Identify which cell holds the provided text, then report its [X, Y] central coordinate. 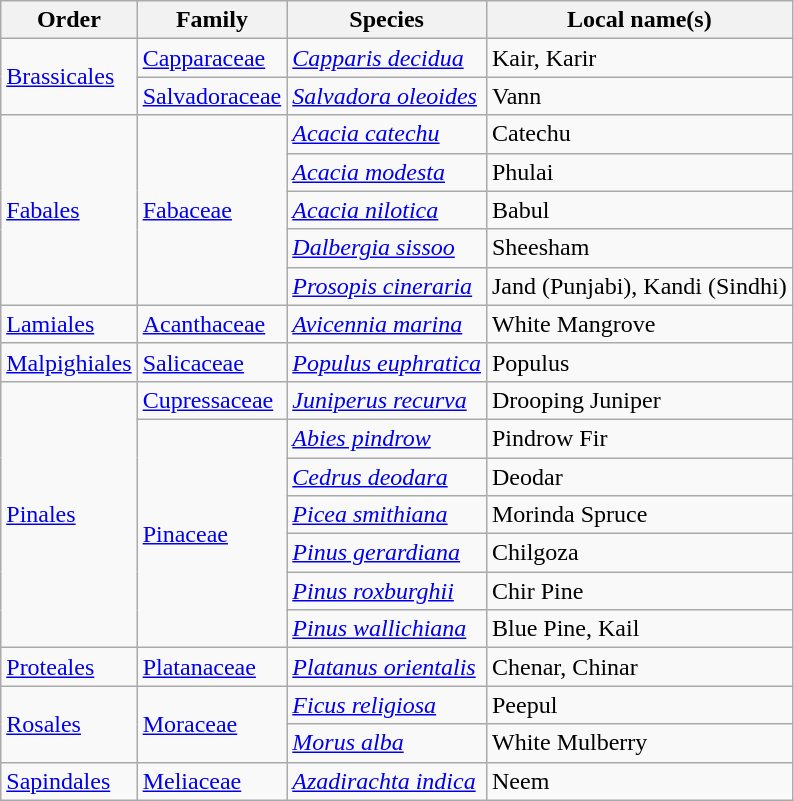
Sheesham [639, 248]
Juniperus recurva [387, 400]
Ficus religiosa [387, 705]
Azadirachta indica [387, 781]
Species [387, 20]
Acanthaceae [212, 324]
Neem [639, 781]
Meliaceae [212, 781]
Brassicales [69, 77]
Malpighiales [69, 362]
Capparaceae [212, 58]
Deodar [639, 477]
White Mangrove [639, 324]
Fabaceae [212, 210]
Salvadoraceae [212, 96]
Pinus gerardiana [387, 553]
Cupressaceae [212, 400]
Rosales [69, 724]
Picea smithiana [387, 515]
Platanus orientalis [387, 667]
Catechu [639, 134]
Pinus roxburghii [387, 591]
Populus [639, 362]
Fabales [69, 210]
Cedrus deodara [387, 477]
Proteales [69, 667]
Chilgoza [639, 553]
Pindrow Fir [639, 438]
Salicaceae [212, 362]
Local name(s) [639, 20]
Capparis decidua [387, 58]
Abies pindrow [387, 438]
Family [212, 20]
Pinaceae [212, 533]
Populus euphratica [387, 362]
Sapindales [69, 781]
Babul [639, 210]
Phulai [639, 172]
Avicennia marina [387, 324]
Pinus wallichiana [387, 629]
Peepul [639, 705]
Morus alba [387, 743]
Order [69, 20]
Acacia nilotica [387, 210]
Jand (Punjabi), Kandi (Sindhi) [639, 286]
Pinales [69, 514]
Morinda Spruce [639, 515]
Acacia catechu [387, 134]
Platanaceae [212, 667]
Lamiales [69, 324]
Dalbergia sissoo [387, 248]
Acacia modesta [387, 172]
Moraceae [212, 724]
White Mulberry [639, 743]
Chenar, Chinar [639, 667]
Drooping Juniper [639, 400]
Salvadora oleoides [387, 96]
Chir Pine [639, 591]
Vann [639, 96]
Blue Pine, Kail [639, 629]
Prosopis cineraria [387, 286]
Kair, Karir [639, 58]
